Capture the cell that displays the provided text and extract its (x, y) central coordinate. 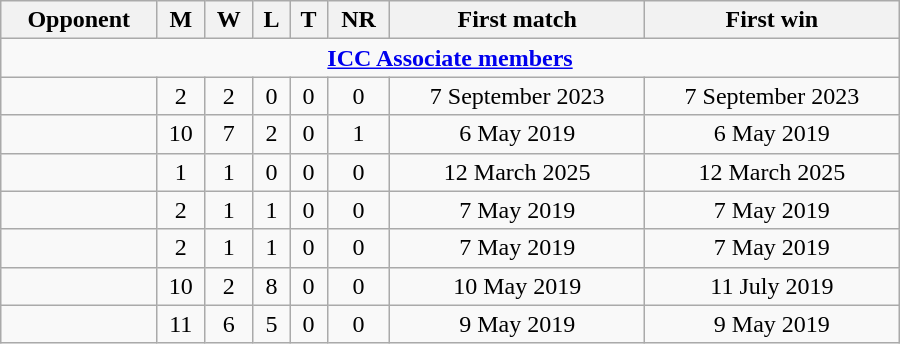
First match (518, 20)
8 (272, 286)
7 (229, 134)
Opponent (79, 20)
11 (181, 324)
5 (272, 324)
10 May 2019 (518, 286)
6 (229, 324)
First win (772, 20)
L (272, 20)
T (308, 20)
NR (358, 20)
11 July 2019 (772, 286)
ICC Associate members (450, 58)
M (181, 20)
W (229, 20)
